Detect which cell encompasses the target text, then output its [X, Y] center coordinate. 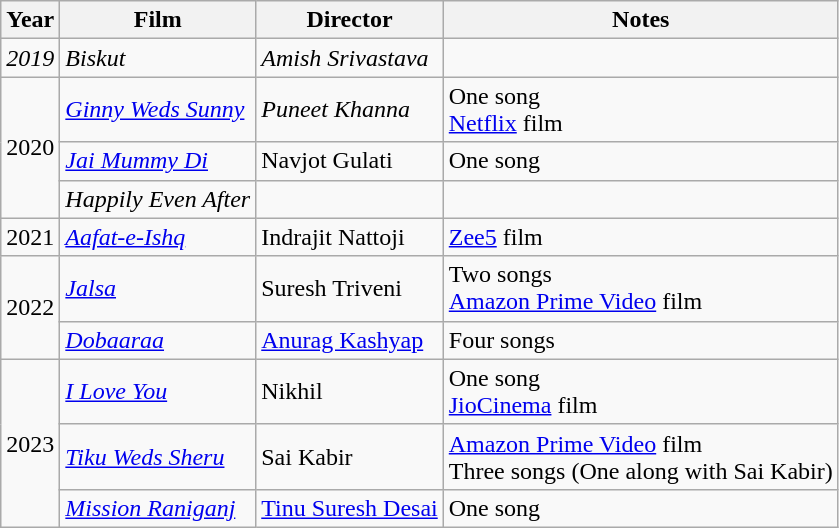
One songNetflix film [640, 110]
Four songs [640, 340]
Tiku Weds Sheru [158, 456]
Nikhil [350, 392]
Jalsa [158, 288]
Aafat-e-Ishq [158, 237]
Jai Mummy Di [158, 161]
Navjot Gulati [350, 161]
Zee5 film [640, 237]
Happily Even After [158, 199]
Film [158, 20]
Anurag Kashyap [350, 340]
2023 [30, 443]
Puneet Khanna [350, 110]
Sai Kabir [350, 456]
Suresh Triveni [350, 288]
Two songsAmazon Prime Video film [640, 288]
Amish Srivastava [350, 58]
One songJioCinema film [640, 392]
Dobaaraa [158, 340]
Year [30, 20]
Notes [640, 20]
Amazon Prime Video filmThree songs (One along with Sai Kabir) [640, 456]
2020 [30, 148]
2022 [30, 308]
Director [350, 20]
Ginny Weds Sunny [158, 110]
Mission Raniganj [158, 508]
Biskut [158, 58]
Indrajit Nattoji [350, 237]
2021 [30, 237]
Tinu Suresh Desai [350, 508]
2019 [30, 58]
I Love You [158, 392]
